Provide the (X, Y) coordinate of the cell's center where the given text is located.  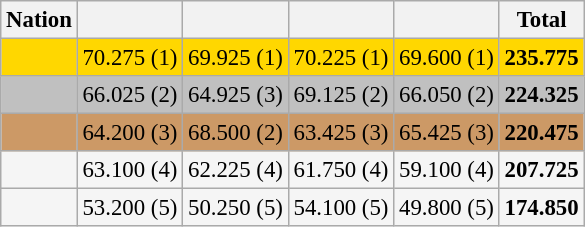
62.225 (4) (236, 170)
63.425 (3) (341, 133)
68.500 (2) (236, 133)
174.850 (542, 208)
61.750 (4) (341, 170)
224.325 (542, 95)
65.425 (3) (447, 133)
220.475 (542, 133)
54.100 (5) (341, 208)
Total (542, 20)
70.225 (1) (341, 58)
64.200 (3) (130, 133)
70.275 (1) (130, 58)
59.100 (4) (447, 170)
207.725 (542, 170)
235.775 (542, 58)
69.125 (2) (341, 95)
53.200 (5) (130, 208)
66.050 (2) (447, 95)
49.800 (5) (447, 208)
64.925 (3) (236, 95)
Nation (39, 20)
69.600 (1) (447, 58)
63.100 (4) (130, 170)
69.925 (1) (236, 58)
50.250 (5) (236, 208)
66.025 (2) (130, 95)
